Search for the cell housing the specified text and yield its (X, Y) center coordinate. 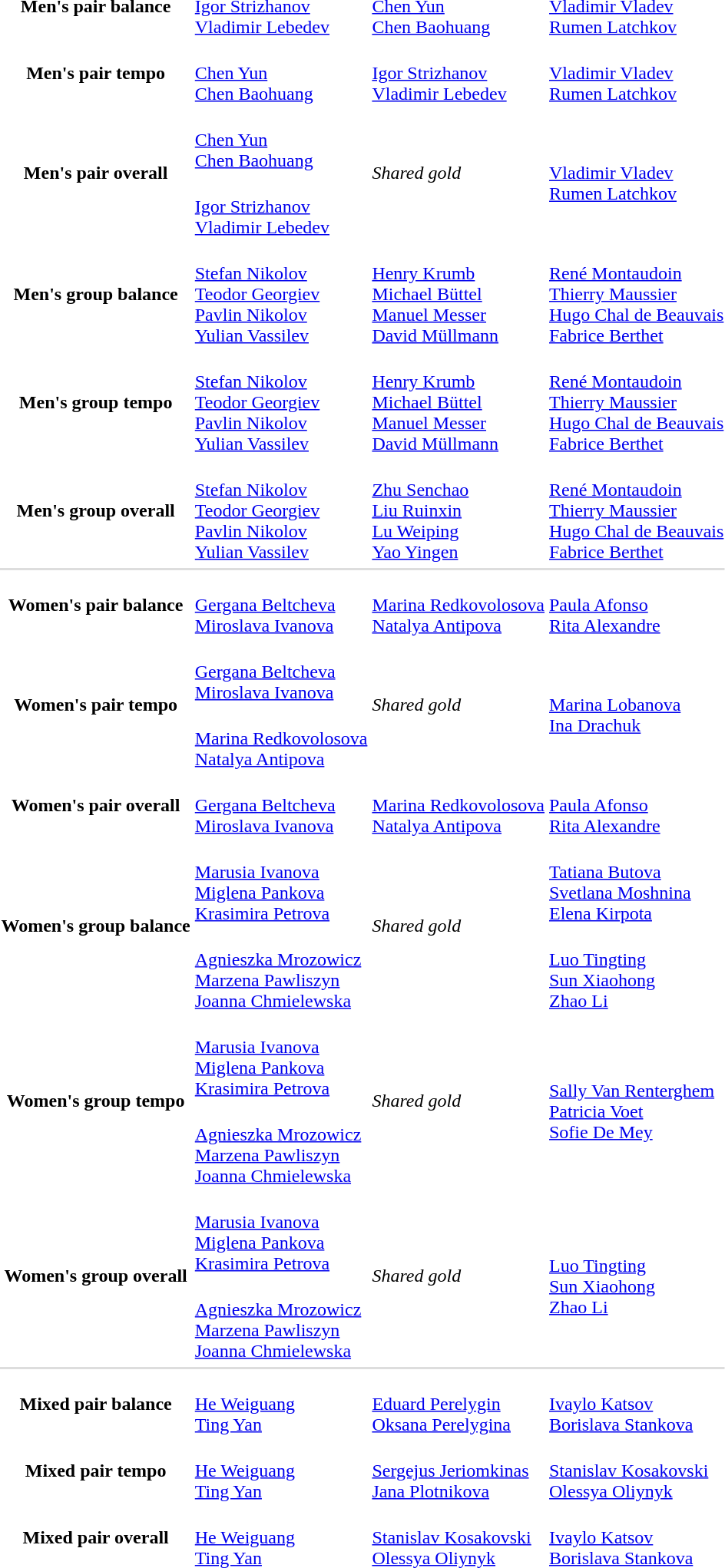
Men's group balance (95, 294)
Men's group overall (95, 510)
Men's group tempo (95, 402)
Women's group overall (95, 1276)
Women's pair overall (95, 805)
Marina LobanovaIna Drachuk (637, 705)
Sergejus JeriomkinasJana Plotnikova (459, 1471)
Ivaylo KatsovBorislava Stankova (637, 1404)
Sally Van RenterghemPatricia VoetSofie De Mey (637, 1101)
Stanislav KosakovskiOlessya Oliynyk (637, 1471)
Mixed pair balance (95, 1404)
Women's pair tempo (95, 705)
Mixed pair tempo (95, 1471)
Women's pair balance (95, 605)
Eduard PerelyginOksana Perelygina (459, 1404)
Zhu SenchaoLiu RuinxinLu WeipingYao Yingen (459, 510)
Tatiana ButovaSvetlana MoshninaElena Kirpota (637, 883)
Men's pair tempo (95, 73)
Men's pair overall (95, 173)
Women's group balance (95, 926)
Women's group tempo (95, 1101)
